Determine the [x, y] coordinate at the center of the cell enclosing the given text.  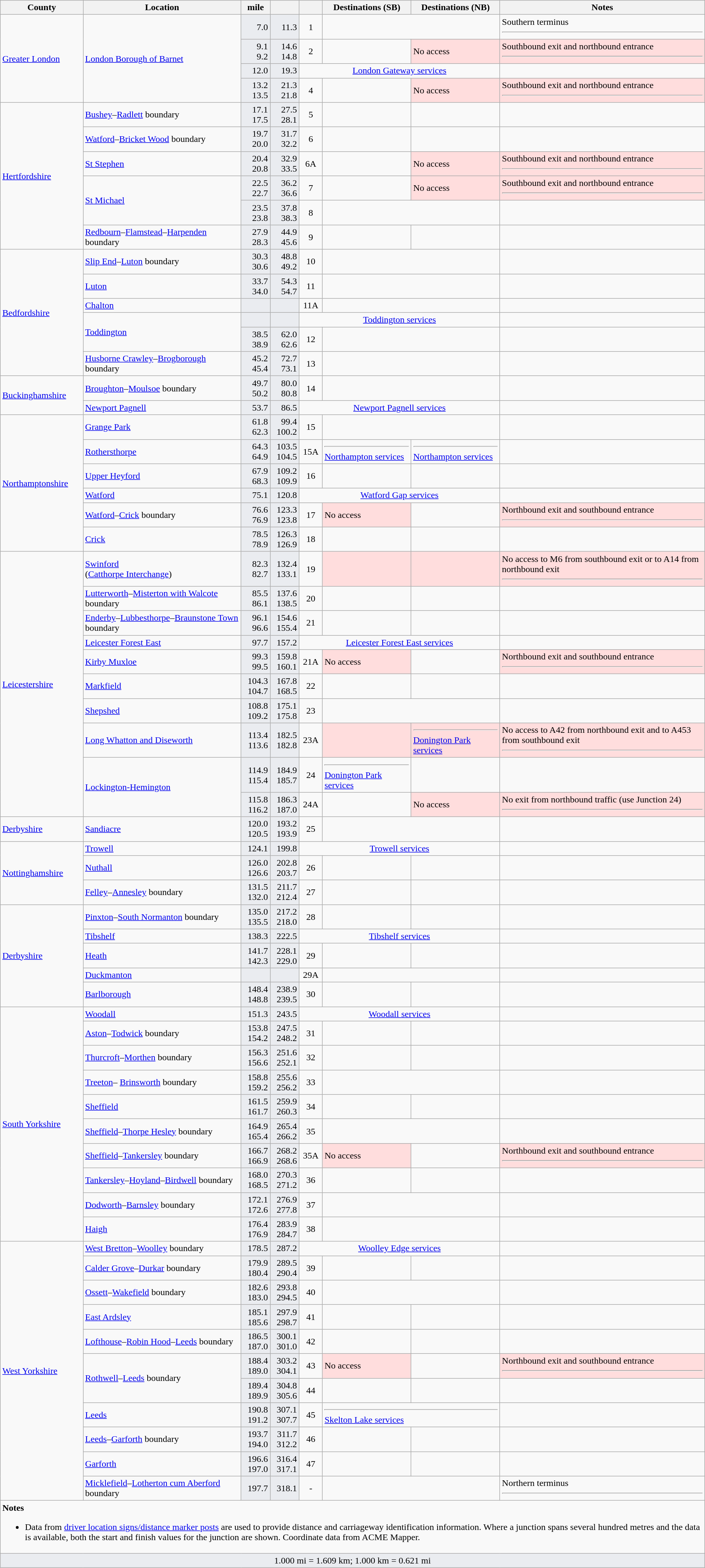
36.236.6 [285, 188]
76.676.9 [255, 515]
120.8 [285, 495]
61.862.3 [255, 427]
2 [311, 51]
38 [311, 1229]
15A [311, 452]
135.0135.5 [255, 917]
14 [311, 388]
202.8203.7 [285, 868]
99.4100.2 [285, 427]
247.5248.2 [285, 1034]
Upper Heyford [162, 476]
103.5104.5 [285, 452]
238.9239.5 [285, 994]
182.6183.0 [255, 1292]
11A [311, 306]
21 [311, 623]
113.4113.6 [255, 740]
Tibshelf services [399, 936]
46 [311, 1439]
49.750.2 [255, 388]
Newport Pagnell services [399, 408]
West Yorkshire [42, 1371]
164.9165.4 [255, 1131]
126.3126.9 [285, 539]
Lofthouse–Robin Hood–Leeds boundary [162, 1341]
157.2 [285, 642]
289.5290.4 [285, 1268]
24A [311, 805]
193.7194.0 [255, 1439]
Leicester Forest East [162, 642]
44.945.6 [285, 237]
104.3104.7 [255, 687]
30.330.6 [255, 261]
182.5182.8 [285, 740]
53.7 [255, 408]
154.6155.4 [285, 623]
141.7142.3 [255, 955]
Thurcroft–Morthen boundary [162, 1058]
82.382.7 [255, 569]
1 [311, 27]
23.523.8 [255, 212]
86.5 [285, 408]
293.8294.5 [285, 1292]
21A [311, 662]
148.4148.8 [255, 994]
4 [311, 90]
Husborne Crawley–Brogborough boundary [162, 364]
Rothersthorpe [162, 452]
London Borough of Barnet [162, 59]
297.9298.7 [285, 1317]
Barlborough [162, 994]
62.062.6 [285, 339]
11 [311, 286]
123.3123.8 [285, 515]
Enderby–Lubbesthorpe–Braunstone Town boundary [162, 623]
Sandiacre [162, 829]
193.2193.9 [285, 829]
316.4317.1 [285, 1464]
120.0120.5 [255, 829]
Woodall services [399, 1014]
Lockington-Hemington [162, 787]
189.4189.9 [255, 1390]
85.586.1 [255, 598]
West Bretton–Woolley boundary [162, 1248]
228.1229.0 [285, 955]
17.117.5 [255, 114]
Pinxton–South Normanton boundary [162, 917]
44 [311, 1390]
Crick [162, 539]
Southern terminus [602, 27]
Nuthall [162, 868]
197.7 [255, 1488]
35A [311, 1155]
304.8305.6 [285, 1390]
19.3 [285, 71]
Woodall [162, 1014]
Tibshelf [162, 936]
Toddington services [399, 320]
17 [311, 515]
31 [311, 1034]
Hertfordshire [42, 176]
Redbourn–Flamstead–Harpenden boundary [162, 237]
24 [311, 775]
Destinations (NB) [456, 8]
265.4266.2 [285, 1131]
9 [311, 237]
28 [311, 917]
16 [311, 476]
Skelton Lake services [411, 1415]
41 [311, 1317]
9.19.2 [255, 51]
Calder Grove–Durkar boundary [162, 1268]
199.8 [285, 848]
12 [311, 339]
35 [311, 1131]
109.2109.9 [285, 476]
311.7312.2 [285, 1439]
31.732.2 [285, 139]
Luton [162, 286]
Leicestershire [42, 684]
36 [311, 1180]
23A [311, 740]
Sheffield–Tankersley boundary [162, 1155]
8 [311, 212]
5 [311, 114]
Lutterworth–Misterton with Walcote boundary [162, 598]
26 [311, 868]
13.213.5 [255, 90]
22 [311, 687]
Woolley Edge services [399, 1248]
132.4133.1 [285, 569]
19.720.0 [255, 139]
East Ardsley [162, 1317]
Slip End–Luton boundary [162, 261]
43 [311, 1366]
255.6256.2 [285, 1082]
32.933.5 [285, 163]
Watford Gap services [399, 495]
161.5161.7 [255, 1107]
27 [311, 892]
48.849.2 [285, 261]
20.420.8 [255, 163]
Grange Park [162, 427]
32 [311, 1058]
126.0126.6 [255, 868]
184.9185.7 [285, 775]
172.1172.6 [255, 1204]
29 [311, 955]
Destinations (SB) [367, 8]
Watford–Crick boundary [162, 515]
15 [311, 427]
27.528.1 [285, 114]
Aston–Todwick boundary [162, 1034]
251.6252.1 [285, 1058]
158.8159.2 [255, 1082]
Watford–Bricket Wood boundary [162, 139]
33.734.0 [255, 286]
Northamptonshire [42, 483]
Greater London [42, 59]
Watford [162, 495]
13 [311, 364]
Shepshed [162, 711]
- [311, 1488]
138.3 [255, 936]
54.354.7 [285, 286]
21.321.8 [285, 90]
259.9260.3 [285, 1107]
287.2 [285, 1248]
Chalton [162, 306]
Markfield [162, 687]
Heath [162, 955]
159.8160.1 [285, 662]
168.0168.5 [255, 1180]
283.9284.7 [285, 1229]
178.5 [255, 1248]
108.8109.2 [255, 711]
Felley–Annesley boundary [162, 892]
6A [311, 163]
115.8116.2 [255, 805]
18 [311, 539]
175.1175.8 [285, 711]
268.2268.6 [285, 1155]
Tankersley–Hoyland–Birdwell boundary [162, 1180]
Swinford(Catthorpe Interchange) [162, 569]
153.8154.2 [255, 1034]
St Stephen [162, 163]
20 [311, 598]
34 [311, 1107]
19 [311, 569]
124.1 [255, 848]
Location [162, 8]
25 [311, 829]
96.196.6 [255, 623]
Toddington [162, 332]
11.3 [285, 27]
Rothwell–Leeds boundary [162, 1378]
Leeds [162, 1415]
Garforth [162, 1464]
Broughton–Moulsoe boundary [162, 388]
188.4189.0 [255, 1366]
222.5 [285, 936]
7 [311, 188]
156.3156.6 [255, 1058]
Sheffield–Thorpe Hesley boundary [162, 1131]
47 [311, 1464]
78.578.9 [255, 539]
No exit from northbound traffic (use Junction 24) [602, 805]
179.9180.4 [255, 1268]
97.7 [255, 642]
67.968.3 [255, 476]
166.7166.9 [255, 1155]
Nottinghamshire [42, 873]
37 [311, 1204]
Newport Pagnell [162, 408]
318.1 [285, 1488]
10 [311, 261]
Sheffield [162, 1107]
1.000 mi = 1.609 km; 1.000 km = 0.621 mi [352, 1560]
190.8191.2 [255, 1415]
Micklefield–Lotherton cum Aberford boundary [162, 1488]
185.1185.6 [255, 1317]
45 [311, 1415]
mile [255, 8]
Haigh [162, 1229]
Kirby Muxloe [162, 662]
22.522.7 [255, 188]
303.2304.1 [285, 1366]
Leeds–Garforth boundary [162, 1439]
99.399.5 [255, 662]
211.7212.4 [285, 892]
12.0 [255, 71]
40 [311, 1292]
St Michael [162, 200]
131.5132.0 [255, 892]
Bedfordshire [42, 312]
75.1 [255, 495]
Buckinghamshire [42, 395]
14.614.8 [285, 51]
Trowell services [399, 848]
33 [311, 1082]
South Yorkshire [42, 1124]
Duckmanton [162, 975]
276.9277.8 [285, 1204]
No access to A42 from northbound exit and to A453 from southbound exit [602, 740]
176.4176.9 [255, 1229]
6 [311, 139]
243.5 [285, 1014]
72.773.1 [285, 364]
No access to M6 from southbound exit or to A14 from northbound exit [602, 569]
151.3 [255, 1014]
39 [311, 1268]
27.928.3 [255, 237]
42 [311, 1341]
186.5187.0 [255, 1341]
114.9115.4 [255, 775]
7.0 [255, 27]
29A [311, 975]
196.6197.0 [255, 1464]
Dodworth–Barnsley boundary [162, 1204]
80.080.8 [285, 388]
307.1307.7 [285, 1415]
300.1301.0 [285, 1341]
Ossett–Wakefield boundary [162, 1292]
Notes [602, 8]
30 [311, 994]
Bushey–Radlett boundary [162, 114]
217.2218.0 [285, 917]
Leicester Forest East services [399, 642]
167.8168.5 [285, 687]
Treeton– Brinsworth boundary [162, 1082]
County [42, 8]
137.6138.5 [285, 598]
186.3187.0 [285, 805]
38.538.9 [255, 339]
45.245.4 [255, 364]
Northern terminus [602, 1488]
London Gateway services [399, 71]
23 [311, 711]
64.364.9 [255, 452]
37.838.3 [285, 212]
Long Whatton and Diseworth [162, 740]
270.3271.2 [285, 1180]
Trowell [162, 848]
